Output the (X, Y) coordinate of the center of the cell containing the given text.  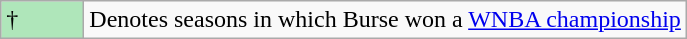
† (42, 20)
Denotes seasons in which Burse won a WNBA championship (386, 20)
